Output the (X, Y) coordinate of the center of the cell containing the given text.  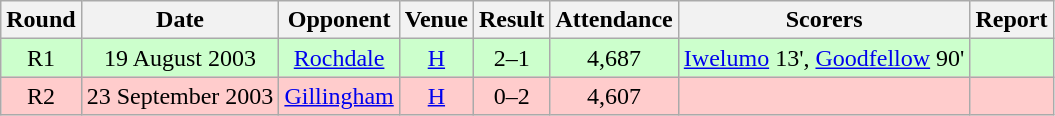
Rochdale (339, 58)
4,607 (614, 96)
23 September 2003 (180, 96)
R1 (41, 58)
Venue (436, 20)
2–1 (511, 58)
4,687 (614, 58)
Result (511, 20)
Iwelumo 13', Goodfellow 90' (824, 58)
Round (41, 20)
Date (180, 20)
0–2 (511, 96)
Attendance (614, 20)
R2 (41, 96)
Gillingham (339, 96)
19 August 2003 (180, 58)
Scorers (824, 20)
Opponent (339, 20)
Report (1012, 20)
